Return [X, Y] of the center of cell containing provided text 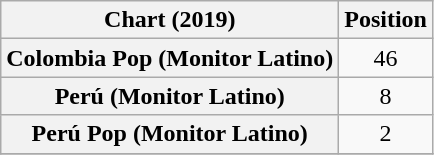
Perú (Monitor Latino) [170, 96]
46 [386, 58]
8 [386, 96]
2 [386, 134]
Chart (2019) [170, 20]
Colombia Pop (Monitor Latino) [170, 58]
Position [386, 20]
Perú Pop (Monitor Latino) [170, 134]
